From the cell containing the given text, extract its center point as [X, Y] coordinate. 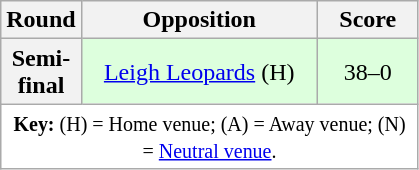
Semi-final [41, 72]
Opposition [199, 20]
Score [368, 20]
Round [41, 20]
Key: (H) = Home venue; (A) = Away venue; (N) = Neutral venue. [210, 136]
38–0 [368, 72]
Leigh Leopards (H) [199, 72]
